Return the [x, y] coordinate for the center point of the cell that contains the specified text.  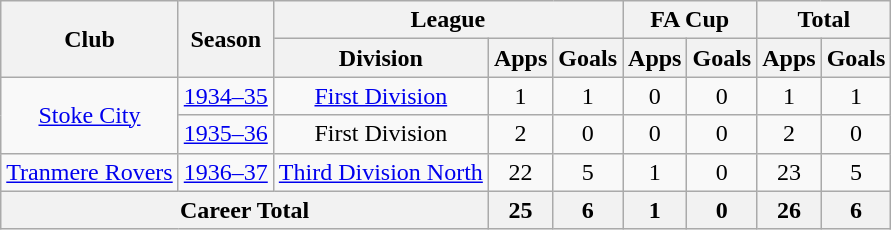
League [448, 20]
Tranmere Rovers [90, 172]
Stoke City [90, 115]
Season [226, 39]
1936–37 [226, 172]
26 [789, 210]
Club [90, 39]
25 [520, 210]
Third Division North [380, 172]
Career Total [245, 210]
Division [380, 58]
Total [824, 20]
1935–36 [226, 134]
23 [789, 172]
1934–35 [226, 96]
FA Cup [690, 20]
22 [520, 172]
